Pinpoint the cell where the given text exists, returning its (x, y) midpoint coordinate. 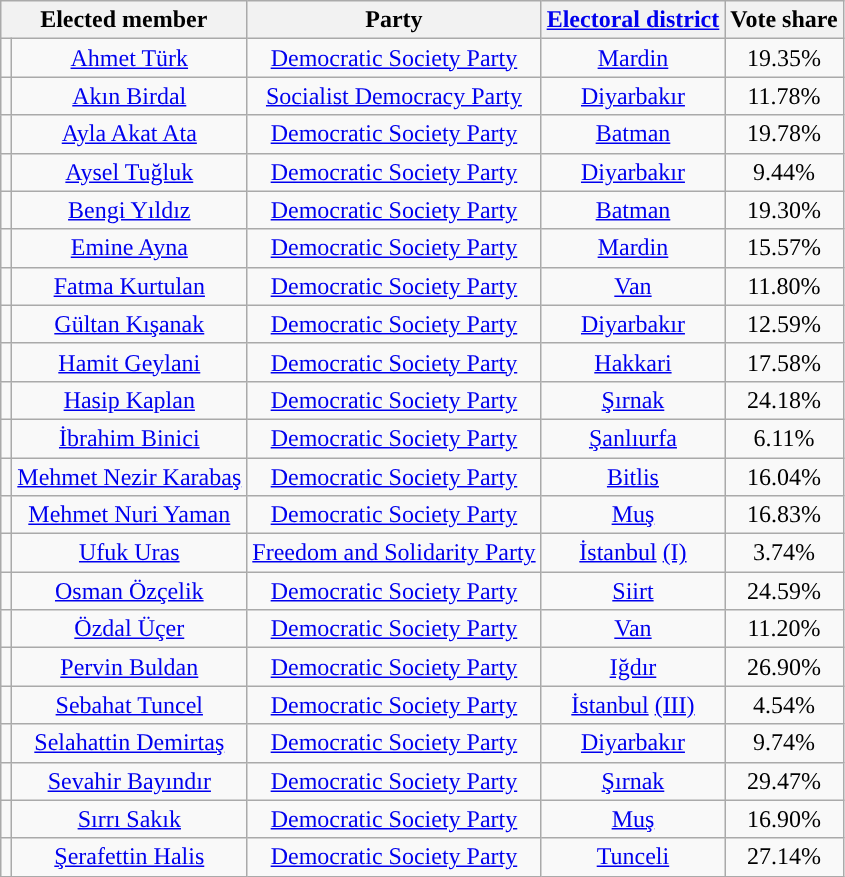
Siirt (633, 591)
Iğdır (633, 667)
Mehmet Nezir Karabaş (130, 477)
19.78% (784, 134)
29.47% (784, 781)
Aysel Tuğluk (130, 172)
Tunceli (633, 857)
Socialist Democracy Party (394, 96)
Özdal Üçer (130, 629)
Pervin Buldan (130, 667)
16.83% (784, 515)
İstanbul (I) (633, 553)
Osman Özçelik (130, 591)
Vote share (784, 20)
9.74% (784, 743)
Mehmet Nuri Yaman (130, 515)
11.78% (784, 96)
Elected member (124, 20)
Hasip Kaplan (130, 400)
Emine Ayna (130, 248)
17.58% (784, 362)
6.11% (784, 438)
Hamit Geylani (130, 362)
15.57% (784, 248)
24.59% (784, 591)
3.74% (784, 553)
Şanlıurfa (633, 438)
16.90% (784, 819)
Electoral district (633, 20)
Bengi Yıldız (130, 210)
16.04% (784, 477)
11.80% (784, 286)
İbrahim Binici (130, 438)
Hakkari (633, 362)
Bitlis (633, 477)
Sevahir Bayındır (130, 781)
26.90% (784, 667)
19.30% (784, 210)
Ufuk Uras (130, 553)
24.18% (784, 400)
Gültan Kışanak (130, 324)
Party (394, 20)
4.54% (784, 705)
19.35% (784, 58)
Selahattin Demirtaş (130, 743)
Fatma Kurtulan (130, 286)
Şerafettin Halis (130, 857)
Sebahat Tuncel (130, 705)
11.20% (784, 629)
9.44% (784, 172)
Akın Birdal (130, 96)
27.14% (784, 857)
Sırrı Sakık (130, 819)
Ahmet Türk (130, 58)
İstanbul (III) (633, 705)
Ayla Akat Ata (130, 134)
12.59% (784, 324)
Freedom and Solidarity Party (394, 553)
